Extract the [x, y] coordinate from the center of the cell holding the provided text.  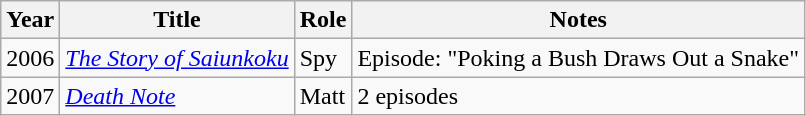
Year [30, 20]
2007 [30, 96]
Title [177, 20]
2006 [30, 58]
Role [323, 20]
Death Note [177, 96]
Episode: "Poking a Bush Draws Out a Snake" [578, 58]
Matt [323, 96]
Notes [578, 20]
The Story of Saiunkoku [177, 58]
2 episodes [578, 96]
Spy [323, 58]
